Provide the (X, Y) coordinate of the cell's center where the given text is located.  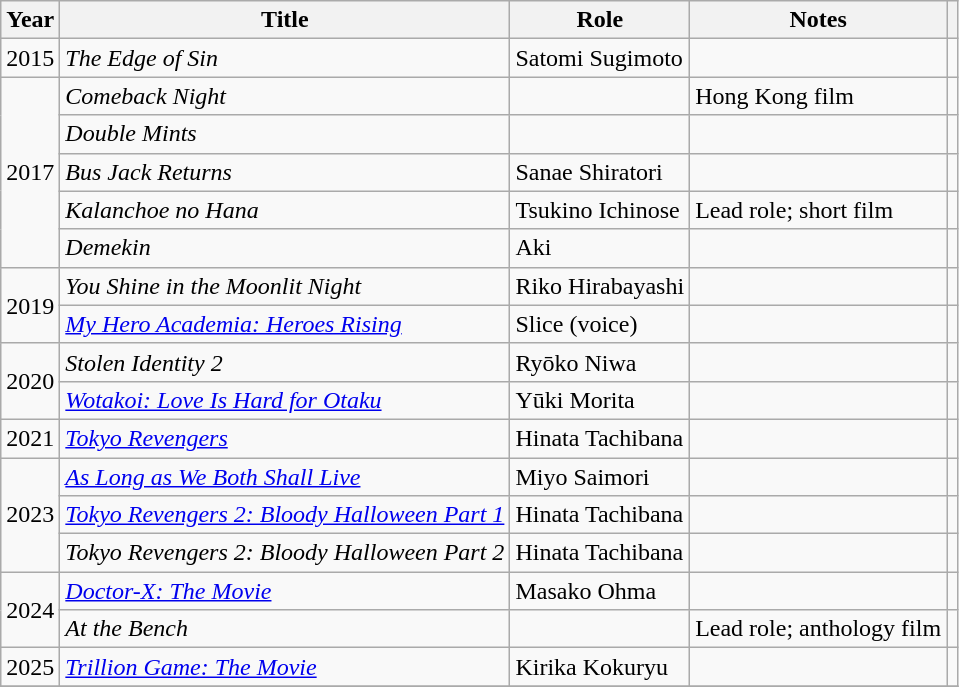
Hong Kong film (818, 96)
Demekin (285, 248)
Sanae Shiratori (600, 172)
Ryōko Niwa (600, 362)
2025 (30, 667)
Comeback Night (285, 96)
2017 (30, 172)
You Shine in the Moonlit Night (285, 286)
Double Mints (285, 134)
My Hero Academia: Heroes Rising (285, 324)
Trillion Game: The Movie (285, 667)
Lead role; anthology film (818, 629)
Kirika Kokuryu (600, 667)
Tsukino Ichinose (600, 210)
Title (285, 20)
2021 (30, 438)
Tokyo Revengers 2: Bloody Halloween Part 1 (285, 515)
Stolen Identity 2 (285, 362)
At the Bench (285, 629)
2023 (30, 515)
2020 (30, 381)
Lead role; short film (818, 210)
Yūki Morita (600, 400)
As Long as We Both Shall Live (285, 477)
The Edge of Sin (285, 58)
Kalanchoe no Hana (285, 210)
Aki (600, 248)
2019 (30, 305)
2024 (30, 610)
Miyo Saimori (600, 477)
Slice (voice) (600, 324)
Satomi Sugimoto (600, 58)
Riko Hirabayashi (600, 286)
Wotakoi: Love Is Hard for Otaku (285, 400)
Year (30, 20)
Doctor-X: The Movie (285, 591)
2015 (30, 58)
Masako Ohma (600, 591)
Notes (818, 20)
Role (600, 20)
Bus Jack Returns (285, 172)
Tokyo Revengers (285, 438)
Tokyo Revengers 2: Bloody Halloween Part 2 (285, 553)
